Detect which cell encompasses the target text, then output its (x, y) center coordinate. 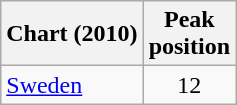
Chart (2010) (72, 34)
Sweden (72, 85)
12 (189, 85)
Peakposition (189, 34)
